Locate the cell with the specified text and output its (x, y) center coordinate. 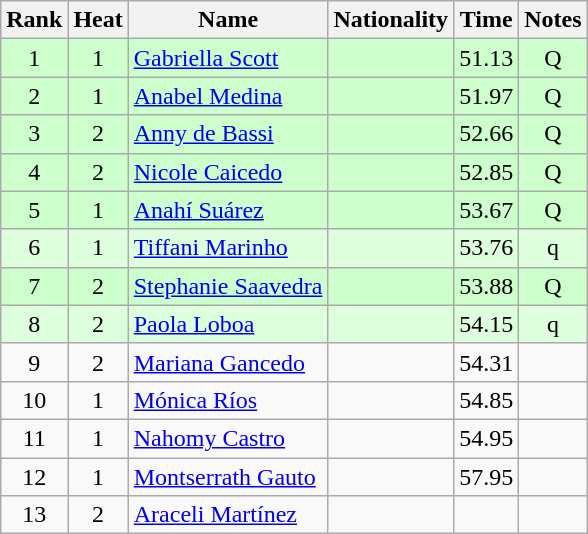
Paola Loboa (228, 324)
53.76 (486, 248)
10 (34, 400)
51.13 (486, 58)
53.88 (486, 286)
Gabriella Scott (228, 58)
Nicole Caicedo (228, 172)
Araceli Martínez (228, 515)
57.95 (486, 477)
Mónica Ríos (228, 400)
51.97 (486, 96)
7 (34, 286)
Anahí Suárez (228, 210)
Stephanie Saavedra (228, 286)
52.66 (486, 134)
9 (34, 362)
Anabel Medina (228, 96)
54.15 (486, 324)
Mariana Gancedo (228, 362)
13 (34, 515)
Tiffani Marinho (228, 248)
Nationality (391, 20)
12 (34, 477)
11 (34, 438)
54.95 (486, 438)
Time (486, 20)
5 (34, 210)
Name (228, 20)
3 (34, 134)
Notes (553, 20)
Nahomy Castro (228, 438)
8 (34, 324)
52.85 (486, 172)
Montserrath Gauto (228, 477)
4 (34, 172)
6 (34, 248)
53.67 (486, 210)
54.31 (486, 362)
54.85 (486, 400)
Rank (34, 20)
Heat (98, 20)
Anny de Bassi (228, 134)
